Detect which cell encompasses the target text, then output its (X, Y) center coordinate. 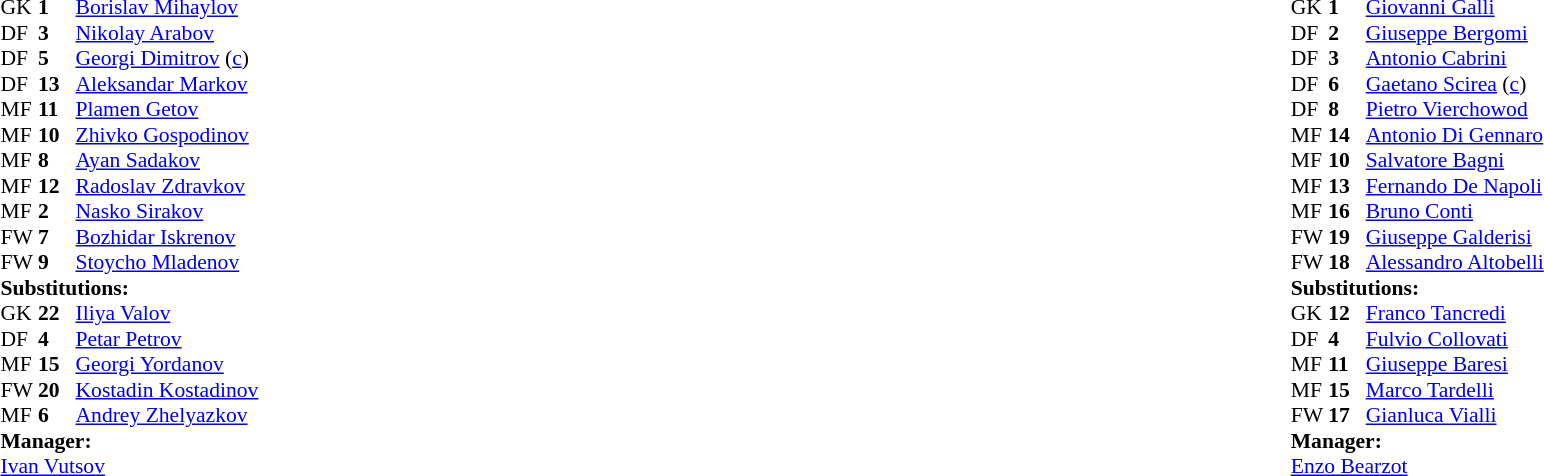
17 (1347, 415)
Antonio Cabrini (1455, 59)
Giuseppe Baresi (1455, 365)
Nasko Sirakov (168, 211)
Gianluca Vialli (1455, 415)
Georgi Yordanov (168, 365)
14 (1347, 135)
Salvatore Bagni (1455, 161)
Bozhidar Iskrenov (168, 237)
16 (1347, 211)
Petar Petrov (168, 339)
Andrey Zhelyazkov (168, 415)
Stoycho Mladenov (168, 263)
Pietro Vierchowod (1455, 109)
Franco Tancredi (1455, 313)
Alessandro Altobelli (1455, 263)
Nikolay Arabov (168, 33)
Iliya Valov (168, 313)
Radoslav Zdravkov (168, 186)
9 (57, 263)
Ayan Sadakov (168, 161)
Giuseppe Bergomi (1455, 33)
Kostadin Kostadinov (168, 390)
19 (1347, 237)
Fernando De Napoli (1455, 186)
5 (57, 59)
22 (57, 313)
Georgi Dimitrov (c) (168, 59)
Gaetano Scirea (c) (1455, 84)
20 (57, 390)
Aleksandar Markov (168, 84)
Marco Tardelli (1455, 390)
Zhivko Gospodinov (168, 135)
Plamen Getov (168, 109)
18 (1347, 263)
Giuseppe Galderisi (1455, 237)
7 (57, 237)
Bruno Conti (1455, 211)
Antonio Di Gennaro (1455, 135)
Fulvio Collovati (1455, 339)
